Locate the cell with the specified text and output its [x, y] center coordinate. 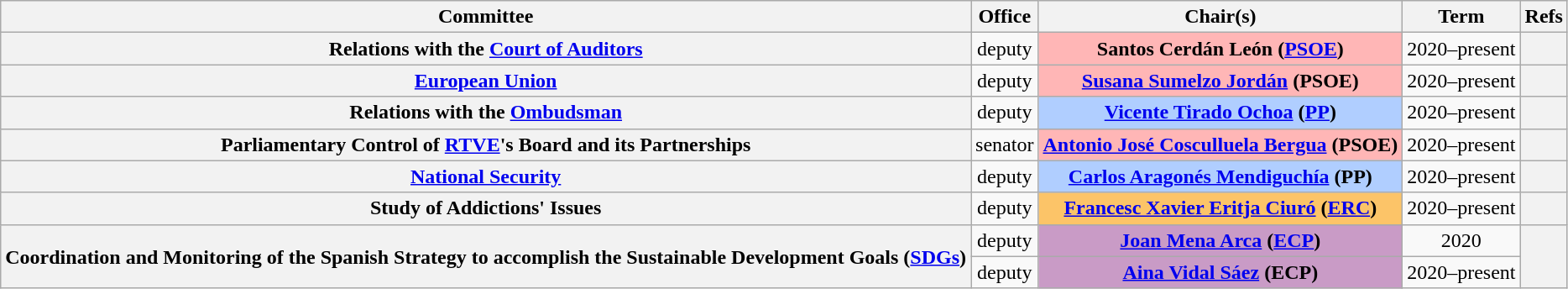
Coordination and Monitoring of the Spanish Strategy to accomplish the Sustainable Development Goals (SDGs) [486, 256]
Term [1461, 17]
2020 [1461, 240]
Susana Sumelzo Jordán (PSOE) [1220, 81]
Carlos Aragonés Mendiguchía (PP) [1220, 176]
European Union [486, 81]
Antonio José Cosculluela Bergua (PSOE) [1220, 144]
senator [1005, 144]
National Security [486, 176]
Parliamentary Control of RTVE's Board and its Partnerships [486, 144]
Office [1005, 17]
Santos Cerdán León (PSOE) [1220, 49]
Chair(s) [1220, 17]
Joan Mena Arca (ECP) [1220, 240]
Aina Vidal Sáez (ECP) [1220, 272]
Francesc Xavier Eritja Ciuró (ERC) [1220, 208]
Relations with the Ombudsman [486, 113]
Vicente Tirado Ochoa (PP) [1220, 113]
Relations with the Court of Auditors [486, 49]
Study of Addictions' Issues [486, 208]
Committee [486, 17]
Refs [1544, 17]
